Return the [X, Y] coordinate for the center point of the cell that contains the specified text.  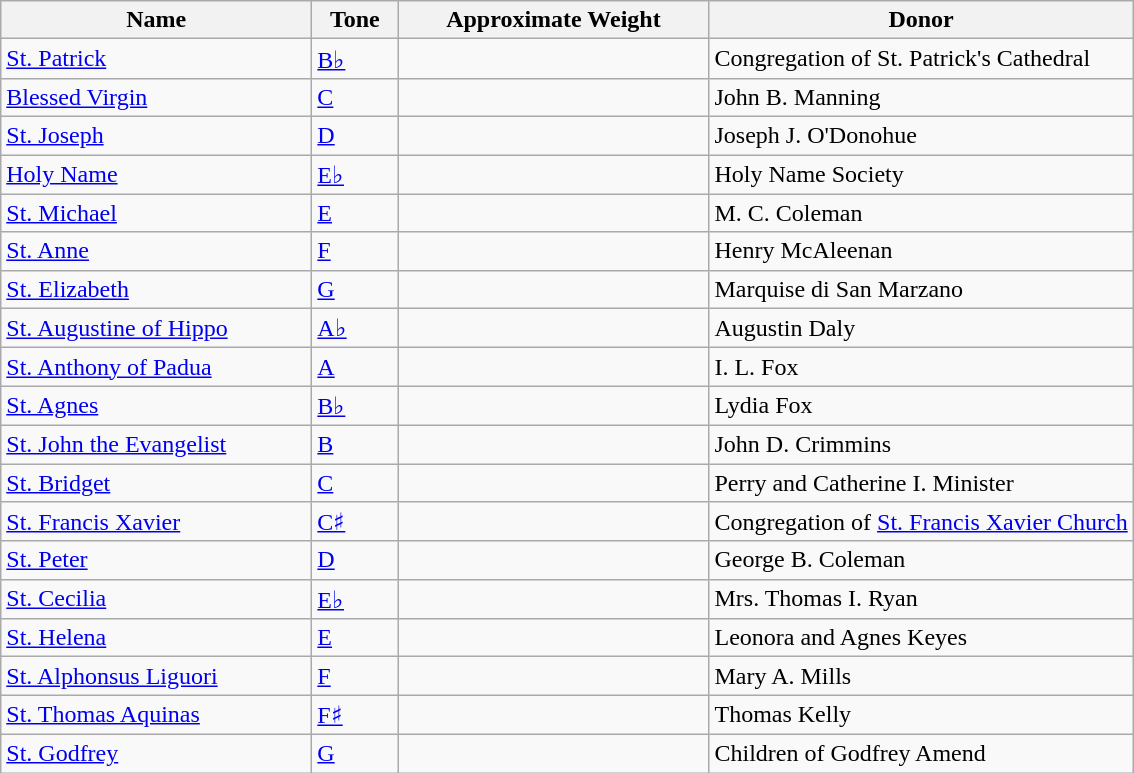
A♭ [355, 328]
St. John the Evangelist [156, 444]
John B. Manning [921, 97]
Augustin Daly [921, 328]
C♯ [355, 522]
Blessed Virgin [156, 97]
Children of Godfrey Amend [921, 753]
Mrs. Thomas I. Ryan [921, 599]
Donor [921, 20]
I. L. Fox [921, 367]
Henry McAleenan [921, 251]
St. Anne [156, 251]
Approximate Weight [554, 20]
St. Thomas Aquinas [156, 715]
Congregation of St. Francis Xavier Church [921, 522]
St. Agnes [156, 406]
St. Helena [156, 638]
Marquise di San Marzano [921, 289]
St. Alphonsus Liguori [156, 676]
Leonora and Agnes Keyes [921, 638]
Joseph J. O'Donohue [921, 135]
Name [156, 20]
B [355, 444]
St. Cecilia [156, 599]
Holy Name Society [921, 174]
St. Elizabeth [156, 289]
M. C. Coleman [921, 213]
St. Anthony of Padua [156, 367]
St. Francis Xavier [156, 522]
St. Patrick [156, 59]
Holy Name [156, 174]
Tone [355, 20]
Congregation of St. Patrick's Cathedral [921, 59]
St. Peter [156, 560]
St. Augustine of Hippo [156, 328]
St. Michael [156, 213]
St. Bridget [156, 483]
Thomas Kelly [921, 715]
Perry and Catherine I. Minister [921, 483]
St. Godfrey [156, 753]
A [355, 367]
Lydia Fox [921, 406]
St. Joseph [156, 135]
John D. Crimmins [921, 444]
George B. Coleman [921, 560]
F♯ [355, 715]
Mary A. Mills [921, 676]
